Extract the (x, y) coordinate from the center of the cell holding the provided text.  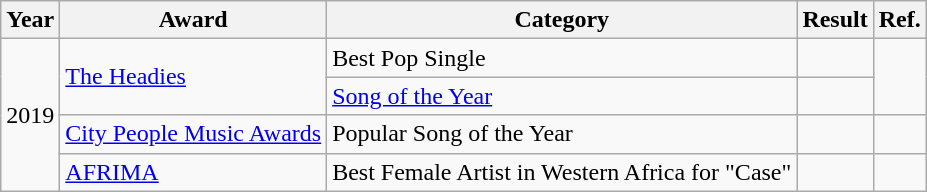
Year (30, 20)
Popular Song of the Year (562, 134)
AFRIMA (194, 172)
2019 (30, 115)
Category (562, 20)
City People Music Awards (194, 134)
Ref. (900, 20)
Award (194, 20)
Song of the Year (562, 96)
Best Female Artist in Western Africa for "Case" (562, 172)
Best Pop Single (562, 58)
The Headies (194, 77)
Result (835, 20)
